Find where the given text appears and provide that cell's center as (X, Y) coordinate. 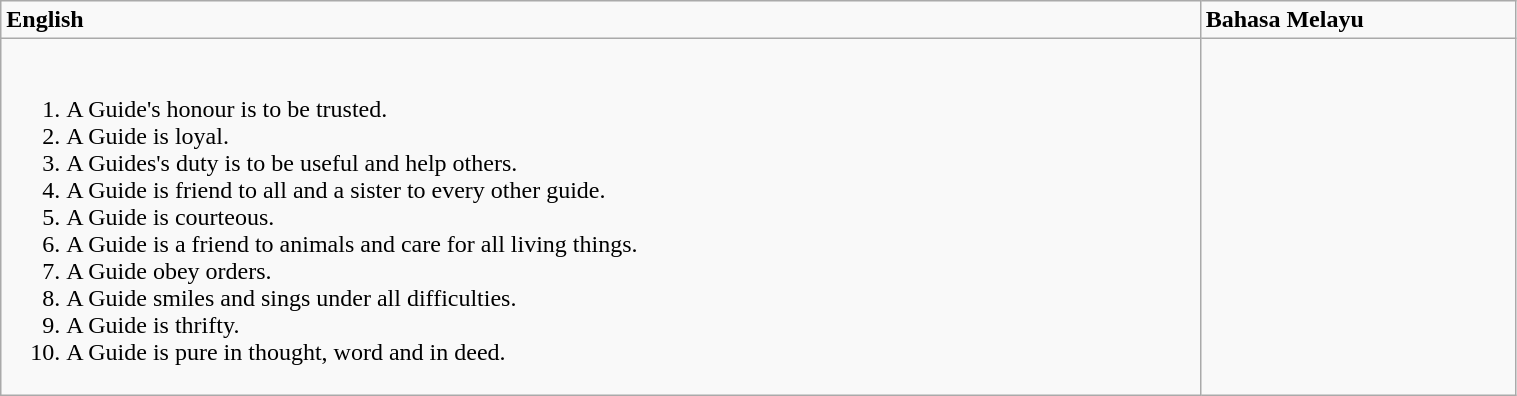
English (600, 20)
Bahasa Melayu (1358, 20)
